Provide the [x, y] coordinate of the cell's center where the given text is located.  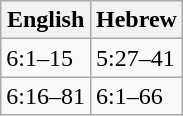
6:1–66 [136, 96]
English [46, 20]
6:16–81 [46, 96]
6:1–15 [46, 58]
Hebrew [136, 20]
5:27–41 [136, 58]
